Pinpoint the cell where the given text exists, returning its (x, y) midpoint coordinate. 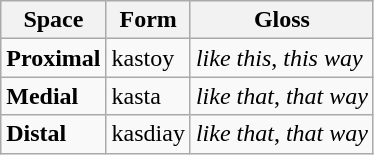
Medial (54, 96)
Gloss (282, 20)
like this, this way (282, 58)
kasdiay (148, 134)
Distal (54, 134)
kastoy (148, 58)
Form (148, 20)
Proximal (54, 58)
kasta (148, 96)
Space (54, 20)
